Output the (X, Y) coordinate of the center of the cell containing the given text.  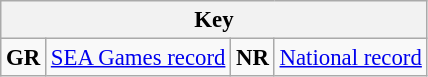
NR (253, 58)
National record (350, 58)
GR (24, 58)
Key (214, 20)
SEA Games record (138, 58)
